Search for the cell housing the specified text and yield its (X, Y) center coordinate. 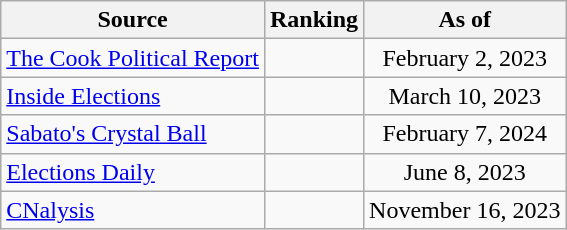
November 16, 2023 (465, 210)
As of (465, 20)
February 7, 2024 (465, 134)
February 2, 2023 (465, 58)
Source (133, 20)
Inside Elections (133, 96)
Elections Daily (133, 172)
Sabato's Crystal Ball (133, 134)
CNalysis (133, 210)
The Cook Political Report (133, 58)
March 10, 2023 (465, 96)
June 8, 2023 (465, 172)
Ranking (314, 20)
